Provide the (x, y) coordinate of the cell's center where the given text is located.  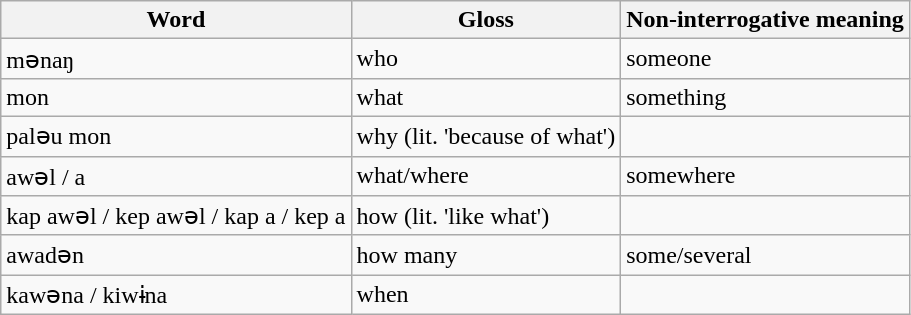
kap awəl / kep awəl / kap a / kep a (176, 216)
what (486, 97)
when (486, 295)
how (lit. 'like what') (486, 216)
awəl / a (176, 176)
something (766, 97)
mon (176, 97)
somewhere (766, 176)
some/several (766, 255)
someone (766, 59)
awadən (176, 255)
mənaŋ (176, 59)
Gloss (486, 20)
what/where (486, 176)
paləu mon (176, 136)
why (lit. 'because of what') (486, 136)
who (486, 59)
how many (486, 255)
kawəna / kiwɨna (176, 295)
Non-interrogative meaning (766, 20)
Word (176, 20)
